Locate the cell with the specified text and output its (x, y) center coordinate. 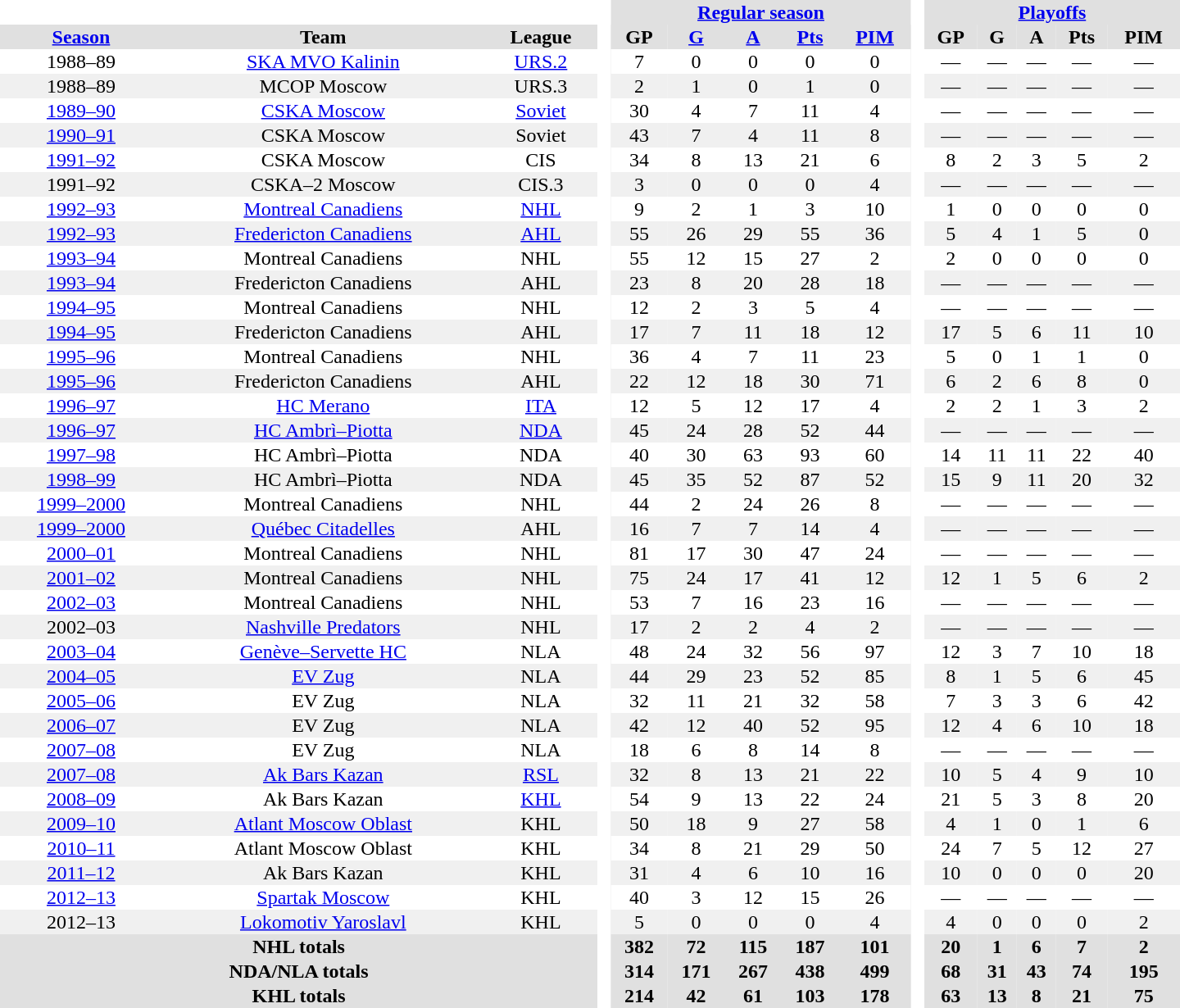
SKA MVO Kalinin (323, 61)
101 (875, 947)
Season (81, 37)
2011–12 (81, 873)
ITA (541, 406)
URS.3 (541, 86)
438 (810, 971)
CIS.3 (541, 184)
Lokomotiv Yaroslavl (323, 922)
195 (1144, 971)
2009–10 (81, 824)
171 (697, 971)
314 (639, 971)
81 (639, 553)
41 (810, 578)
Spartak Moscow (323, 897)
85 (875, 676)
48 (639, 652)
47 (810, 553)
93 (810, 455)
382 (639, 947)
35 (697, 479)
95 (875, 725)
60 (875, 455)
2008–09 (81, 799)
Team (323, 37)
1997–98 (81, 455)
214 (639, 996)
1989–90 (81, 111)
HC Merano (323, 406)
NHL totals (298, 947)
68 (951, 971)
Nashville Predators (323, 627)
RSL (541, 774)
1990–91 (81, 135)
NDA/NLA totals (298, 971)
MCOP Moscow (323, 86)
61 (753, 996)
267 (753, 971)
54 (639, 799)
KHL totals (298, 996)
2005–06 (81, 701)
CSKA–2 Moscow (323, 184)
2010–11 (81, 848)
97 (875, 652)
72 (697, 947)
CIS (541, 160)
53 (639, 602)
1998–99 (81, 479)
2004–05 (81, 676)
2006–07 (81, 725)
2001–02 (81, 578)
103 (810, 996)
115 (753, 947)
Playoffs (1052, 12)
2000–01 (81, 553)
87 (810, 479)
74 (1082, 971)
URS.2 (541, 61)
187 (810, 947)
Québec Citadelles (323, 529)
499 (875, 971)
56 (810, 652)
League (541, 37)
71 (875, 381)
Regular season (760, 12)
178 (875, 996)
2003–04 (81, 652)
Genève–Servette HC (323, 652)
